Extract the [X, Y] coordinate from the center of the cell holding the provided text.  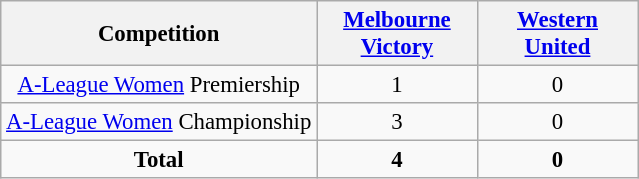
Western United [558, 34]
A-League Women Premiership [159, 85]
Melbourne Victory [398, 34]
A-League Women Championship [159, 122]
4 [398, 160]
1 [398, 85]
Total [159, 160]
Competition [159, 34]
3 [398, 122]
